For the text-containing cell, return its midpoint in (x, y) coordinate format. 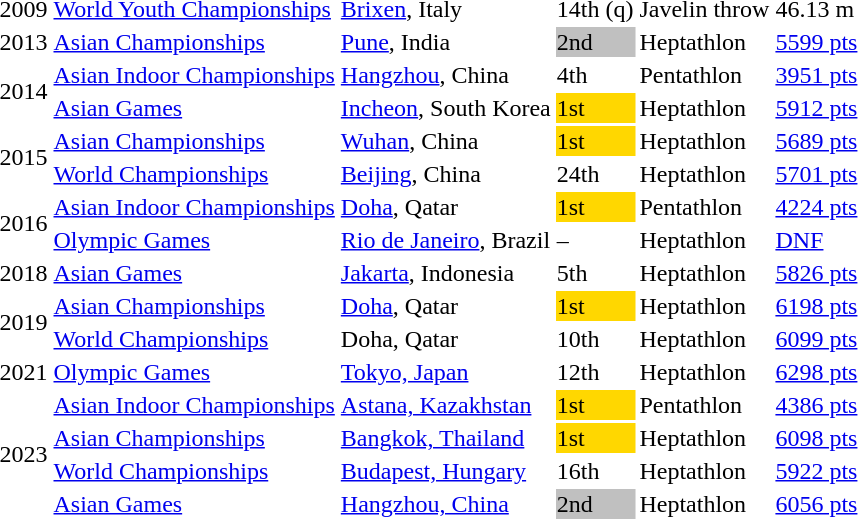
– (595, 240)
Beijing, China (446, 174)
Tokyo, Japan (446, 372)
Rio de Janeiro, Brazil (446, 240)
Incheon, South Korea (446, 108)
Budapest, Hungary (446, 471)
10th (595, 339)
Wuhan, China (446, 141)
Jakarta, Indonesia (446, 273)
5th (595, 273)
12th (595, 372)
24th (595, 174)
16th (595, 471)
Pune, India (446, 42)
Astana, Kazakhstan (446, 405)
4th (595, 75)
Bangkok, Thailand (446, 438)
